Identify which cell holds the provided text, then report its (X, Y) central coordinate. 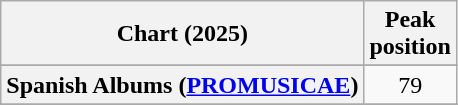
Chart (2025) (182, 34)
Spanish Albums (PROMUSICAE) (182, 85)
Peakposition (410, 34)
79 (410, 85)
